Extract the [x, y] coordinate from the center of the cell holding the provided text.  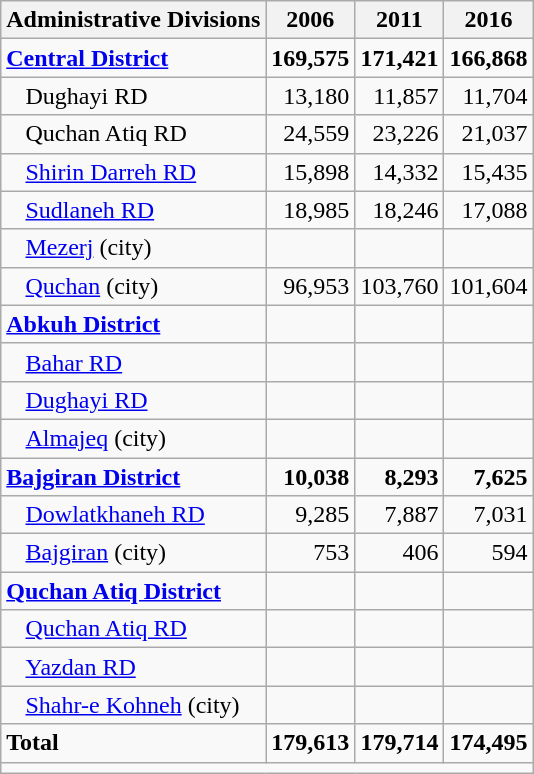
Almajeq (city) [134, 438]
Shahr-e Kohneh (city) [134, 705]
179,613 [310, 743]
Sudlaneh RD [134, 210]
169,575 [310, 58]
Administrative Divisions [134, 20]
Bajgiran District [134, 477]
2011 [400, 20]
753 [310, 553]
Quchan (city) [134, 286]
101,604 [488, 286]
Yazdan RD [134, 667]
18,246 [400, 210]
23,226 [400, 134]
11,857 [400, 96]
Bahar RD [134, 362]
15,435 [488, 172]
2006 [310, 20]
9,285 [310, 515]
96,953 [310, 286]
13,180 [310, 96]
Central District [134, 58]
171,421 [400, 58]
11,704 [488, 96]
174,495 [488, 743]
2016 [488, 20]
14,332 [400, 172]
Mezerj (city) [134, 248]
10,038 [310, 477]
406 [400, 553]
Bajgiran (city) [134, 553]
166,868 [488, 58]
7,625 [488, 477]
Total [134, 743]
15,898 [310, 172]
7,031 [488, 515]
7,887 [400, 515]
594 [488, 553]
24,559 [310, 134]
17,088 [488, 210]
Shirin Darreh RD [134, 172]
18,985 [310, 210]
Abkuh District [134, 324]
Dowlatkhaneh RD [134, 515]
21,037 [488, 134]
8,293 [400, 477]
103,760 [400, 286]
179,714 [400, 743]
Quchan Atiq District [134, 591]
